Output the (x, y) coordinate of the center of the cell containing the given text.  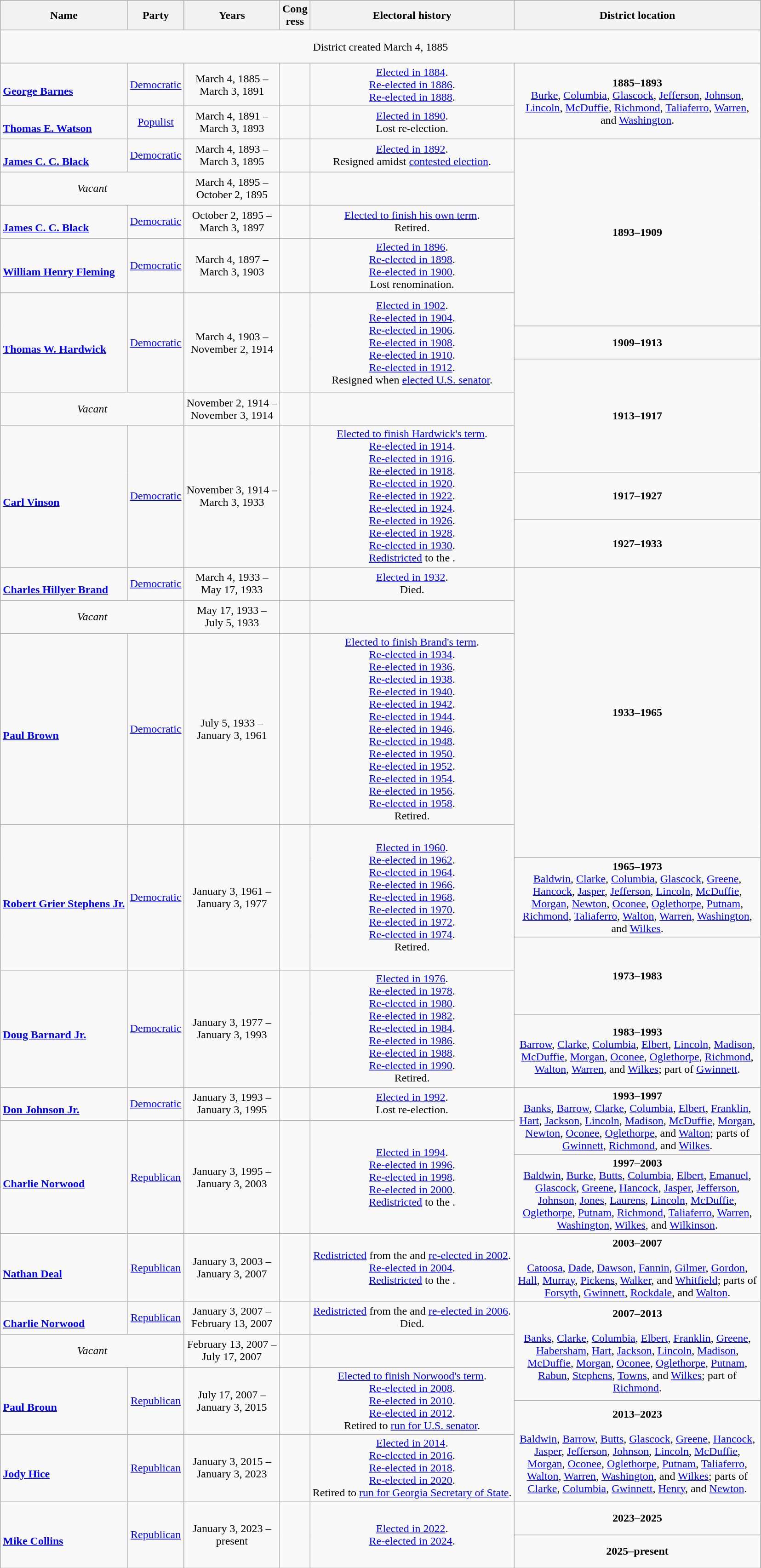
Elected to finish his own term.Retired. (412, 222)
Mike Collins (64, 1535)
January 3, 2023 –present (232, 1535)
January 3, 1961 –January 3, 1977 (232, 898)
William Henry Fleming (64, 266)
1933–1965 (637, 712)
March 4, 1885 –March 3, 1891 (232, 85)
January 3, 1993 –January 3, 1995 (232, 1104)
Party (155, 16)
Elected in 1992.Lost re-election. (412, 1104)
Redistricted from the and re-elected in 2006.Died. (412, 1317)
March 4, 1895 –October 2, 1895 (232, 189)
Elected in 2014.Re-elected in 2016.Re-elected in 2018.Re-elected in 2020.Retired to run for Georgia Secretary of State. (412, 1468)
November 2, 1914 –November 3, 1914 (232, 409)
Elected in 1890.Lost re-election. (412, 122)
Years (232, 16)
March 4, 1891 –March 3, 1893 (232, 122)
Carl Vinson (64, 496)
Elected in 1892.Resigned amidst contested election. (412, 155)
July 17, 2007 –January 3, 2015 (232, 1401)
2025–present (637, 1551)
Robert Grier Stephens Jr. (64, 898)
1973–1983 (637, 976)
George Barnes (64, 85)
Paul Brown (64, 729)
1917–1927 (637, 497)
Congress (295, 16)
District created March 4, 1885 (381, 47)
Populist (155, 122)
1909–1913 (637, 343)
January 3, 2003 –January 3, 2007 (232, 1267)
November 3, 1914 –March 3, 1933 (232, 496)
Electoral history (412, 16)
Redistricted from the and re-elected in 2002.Re-elected in 2004.Redistricted to the . (412, 1267)
January 3, 2015 –January 3, 2023 (232, 1468)
Name (64, 16)
Jody Hice (64, 1468)
1893–1909 (637, 233)
Thomas E. Watson (64, 122)
1913–1917 (637, 416)
March 4, 1893 –March 3, 1895 (232, 155)
February 13, 2007 –July 17, 2007 (232, 1351)
Elected in 1896.Re-elected in 1898.Re-elected in 1900.Lost renomination. (412, 266)
Elected in 1884.Re-elected in 1886.Re-elected in 1888. (412, 85)
Elected to finish Norwood's term.Re-elected in 2008.Re-elected in 2010.Re-elected in 2012.Retired to run for U.S. senator. (412, 1401)
March 4, 1933 –May 17, 1933 (232, 584)
March 4, 1897 –March 3, 1903 (232, 266)
January 3, 1977 –January 3, 1993 (232, 1029)
District location (637, 16)
2023–2025 (637, 1518)
Elected in 1902.Re-elected in 1904.Re-elected in 1906.Re-elected in 1908.Re-elected in 1910.Re-elected in 1912.Resigned when elected U.S. senator. (412, 343)
Paul Broun (64, 1401)
Thomas W. Hardwick (64, 343)
1927–1933 (637, 544)
Elected in 1994.Re-elected in 1996.Re-elected in 1998.Re-elected in 2000.Redistricted to the . (412, 1177)
October 2, 1895 –March 3, 1897 (232, 222)
1885–1893Burke, Columbia, Glascock, Jefferson, Johnson, Lincoln, McDuffie, Richmond, Taliaferro, Warren, and Washington. (637, 101)
March 4, 1903 –November 2, 1914 (232, 343)
January 3, 2007 –February 13, 2007 (232, 1317)
July 5, 1933 –January 3, 1961 (232, 729)
Elected in 1932.Died. (412, 584)
Doug Barnard Jr. (64, 1029)
Nathan Deal (64, 1267)
January 3, 1995 –January 3, 2003 (232, 1177)
Don Johnson Jr. (64, 1104)
Charles Hillyer Brand (64, 584)
May 17, 1933 –July 5, 1933 (232, 617)
Elected in 2022.Re-elected in 2024. (412, 1535)
